Detect which cell encompasses the target text, then output its (X, Y) center coordinate. 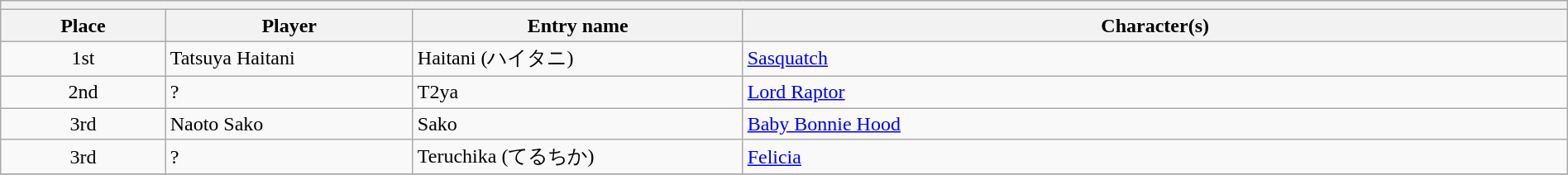
Naoto Sako (289, 123)
Sako (577, 123)
Tatsuya Haitani (289, 59)
Baby Bonnie Hood (1154, 123)
Player (289, 26)
Character(s) (1154, 26)
Place (83, 26)
Sasquatch (1154, 59)
Teruchika (てるちか) (577, 157)
Entry name (577, 26)
Felicia (1154, 157)
2nd (83, 92)
Haitani (ハイタニ) (577, 59)
1st (83, 59)
T2ya (577, 92)
Lord Raptor (1154, 92)
